Locate the cell with the specified text and output its [x, y] center coordinate. 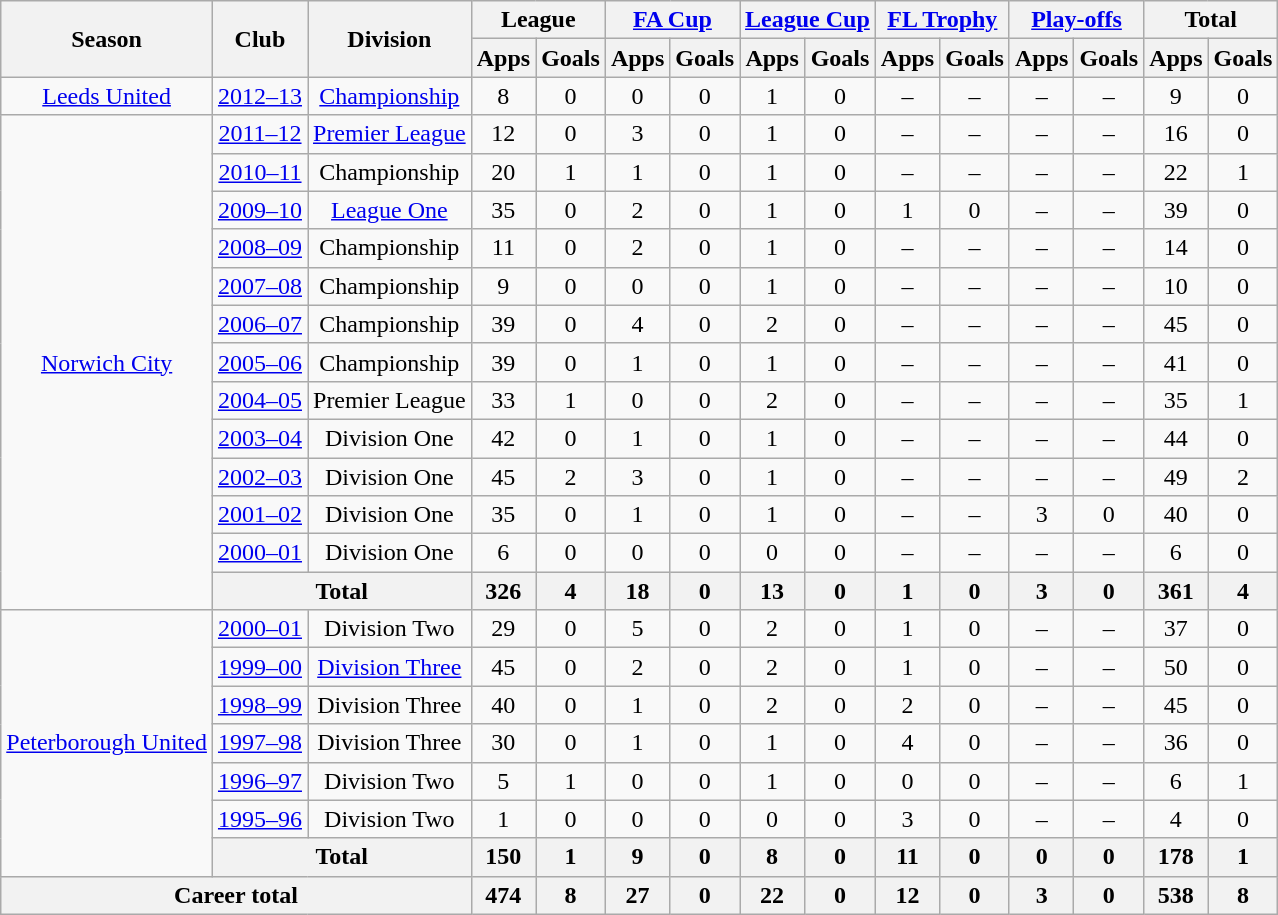
44 [1176, 438]
League One [390, 210]
1995–96 [260, 819]
18 [637, 591]
Division [390, 39]
League Cup [808, 20]
474 [503, 895]
20 [503, 172]
37 [1176, 629]
178 [1176, 857]
1997–98 [260, 743]
42 [503, 438]
36 [1176, 743]
538 [1176, 895]
30 [503, 743]
2005–06 [260, 362]
2007–08 [260, 286]
FA Cup [672, 20]
10 [1176, 286]
2012–13 [260, 96]
2008–09 [260, 248]
326 [503, 591]
13 [772, 591]
50 [1176, 667]
2010–11 [260, 172]
Peterborough United [107, 743]
Season [107, 39]
2006–07 [260, 324]
FL Trophy [942, 20]
Club [260, 39]
16 [1176, 134]
Leeds United [107, 96]
2003–04 [260, 438]
29 [503, 629]
2009–10 [260, 210]
2011–12 [260, 134]
41 [1176, 362]
Norwich City [107, 362]
Play-offs [1076, 20]
150 [503, 857]
Career total [236, 895]
1996–97 [260, 781]
2002–03 [260, 477]
League [538, 20]
27 [637, 895]
14 [1176, 248]
1998–99 [260, 705]
2001–02 [260, 515]
49 [1176, 477]
2004–05 [260, 400]
1999–00 [260, 667]
361 [1176, 591]
33 [503, 400]
